Scan for the cell matching the given text and deliver its [x, y] coordinate at center. 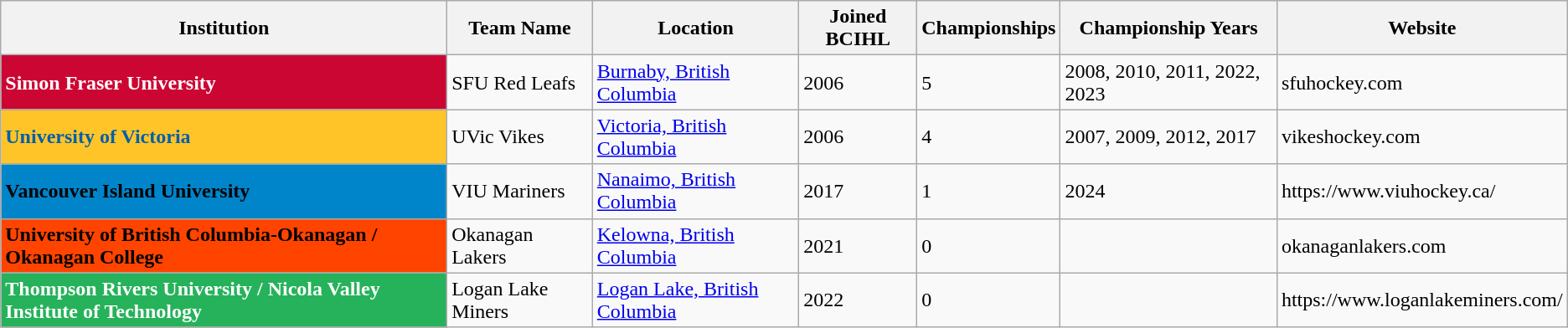
Joined BCIHL [858, 28]
https://www.loganlakeminers.com/ [1422, 300]
2007, 2009, 2012, 2017 [1169, 137]
Vancouver Island University [224, 191]
Okanagan Lakers [520, 246]
sfuhockey.com [1422, 82]
5 [988, 82]
2021 [858, 246]
okanaganlakers.com [1422, 246]
vikeshockey.com [1422, 137]
Championship Years [1169, 28]
Thompson Rivers University / Nicola Valley Institute of Technology [224, 300]
Location [695, 28]
Institution [224, 28]
SFU Red Leafs [520, 82]
Team Name [520, 28]
VIU Mariners [520, 191]
2024 [1169, 191]
2022 [858, 300]
University of British Columbia-Okanagan / Okanagan College [224, 246]
2008, 2010, 2011, 2022, 2023 [1169, 82]
Simon Fraser University [224, 82]
2017 [858, 191]
Victoria, British Columbia [695, 137]
University of Victoria [224, 137]
4 [988, 137]
Burnaby, British Columbia [695, 82]
Kelowna, British Columbia [695, 246]
Logan Lake Miners [520, 300]
1 [988, 191]
UVic Vikes [520, 137]
Championships [988, 28]
https://www.viuhockey.ca/ [1422, 191]
Website [1422, 28]
Nanaimo, British Columbia [695, 191]
Logan Lake, British Columbia [695, 300]
